Determine the [x, y] coordinate at the center of the cell enclosing the given text.  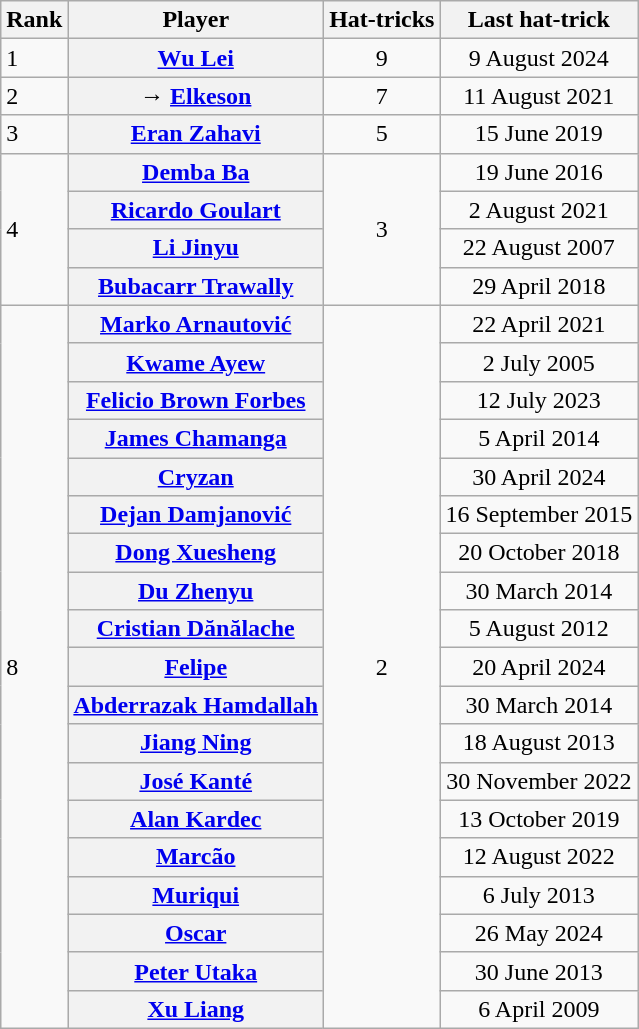
12 July 2023 [539, 400]
12 August 2022 [539, 857]
6 April 2009 [539, 1009]
Ricardo Goulart [196, 210]
Abderrazak Hamdallah [196, 705]
Du Zhenyu [196, 591]
Marko Arnautović [196, 324]
Hat-tricks [382, 20]
Cristian Dănălache [196, 629]
José Kanté [196, 781]
7 [382, 96]
Demba Ba [196, 172]
20 October 2018 [539, 553]
16 September 2015 [539, 515]
20 April 2024 [539, 667]
Wu Lei [196, 58]
Rank [34, 20]
13 October 2019 [539, 819]
Dong Xuesheng [196, 553]
5 April 2014 [539, 438]
Bubacarr Trawally [196, 286]
18 August 2013 [539, 743]
26 May 2024 [539, 933]
22 April 2021 [539, 324]
Li Jinyu [196, 248]
2 August 2021 [539, 210]
Eran Zahavi [196, 134]
James Chamanga [196, 438]
→ Elkeson [196, 96]
2 July 2005 [539, 362]
Jiang Ning [196, 743]
Player [196, 20]
5 August 2012 [539, 629]
15 June 2019 [539, 134]
Xu Liang [196, 1009]
5 [382, 134]
Cryzan [196, 477]
9 [382, 58]
Dejan Damjanović [196, 515]
6 July 2013 [539, 895]
11 August 2021 [539, 96]
Felicio Brown Forbes [196, 400]
30 November 2022 [539, 781]
8 [34, 666]
Kwame Ayew [196, 362]
Felipe [196, 667]
19 June 2016 [539, 172]
Alan Kardec [196, 819]
22 August 2007 [539, 248]
30 April 2024 [539, 477]
9 August 2024 [539, 58]
Marcão [196, 857]
Oscar [196, 933]
Peter Utaka [196, 971]
Muriqui [196, 895]
1 [34, 58]
4 [34, 229]
30 June 2013 [539, 971]
29 April 2018 [539, 286]
Last hat-trick [539, 20]
